Determine the [X, Y] coordinate at the center of the cell enclosing the given text.  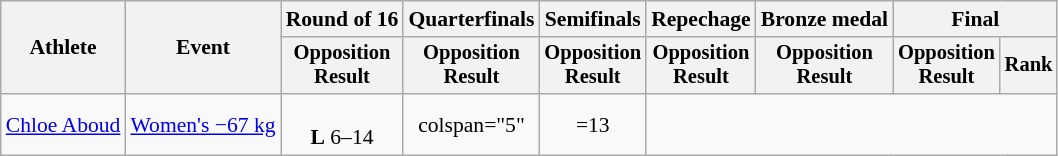
Final [975, 19]
Bronze medal [824, 19]
Semifinals [592, 19]
colspan="5" [471, 124]
=13 [592, 124]
L 6–14 [342, 124]
Repechage [701, 19]
Athlete [64, 48]
Quarterfinals [471, 19]
Rank [1029, 66]
Chloe Aboud [64, 124]
Women's −67 kg [202, 124]
Round of 16 [342, 19]
Event [202, 48]
